For the text-containing cell, return its midpoint in (X, Y) coordinate format. 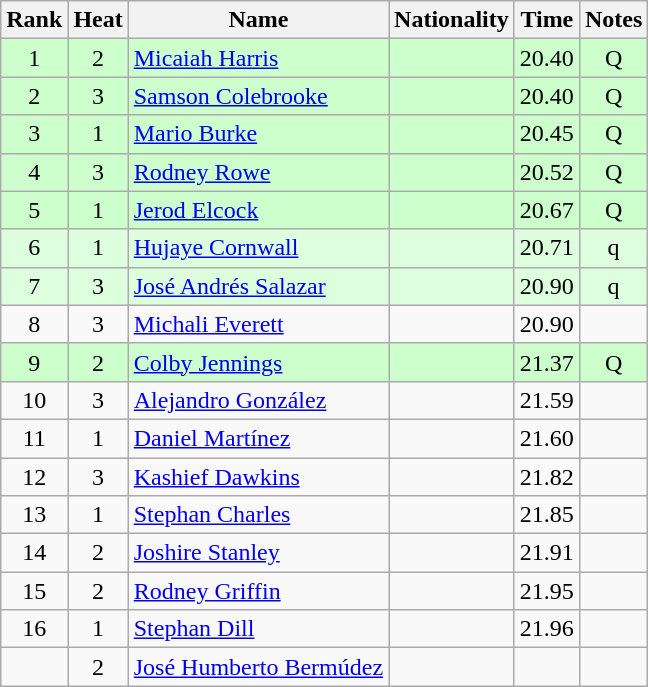
15 (34, 591)
10 (34, 400)
13 (34, 515)
21.85 (546, 515)
Rank (34, 20)
José Humberto Bermúdez (258, 667)
Time (546, 20)
Joshire Stanley (258, 553)
Heat (98, 20)
5 (34, 210)
21.95 (546, 591)
Colby Jennings (258, 362)
20.52 (546, 172)
Samson Colebrooke (258, 96)
7 (34, 286)
Alejandro González (258, 400)
Stephan Dill (258, 629)
Stephan Charles (258, 515)
Hujaye Cornwall (258, 248)
21.82 (546, 477)
6 (34, 248)
21.60 (546, 438)
20.67 (546, 210)
Jerod Elcock (258, 210)
21.91 (546, 553)
Kashief Dawkins (258, 477)
11 (34, 438)
21.37 (546, 362)
14 (34, 553)
Rodney Griffin (258, 591)
Micaiah Harris (258, 58)
Daniel Martínez (258, 438)
Name (258, 20)
16 (34, 629)
José Andrés Salazar (258, 286)
Nationality (452, 20)
20.45 (546, 134)
4 (34, 172)
21.96 (546, 629)
12 (34, 477)
9 (34, 362)
21.59 (546, 400)
Rodney Rowe (258, 172)
Mario Burke (258, 134)
8 (34, 324)
20.71 (546, 248)
Notes (613, 20)
Michali Everett (258, 324)
